Find where the given text appears and provide that cell's center as (X, Y) coordinate. 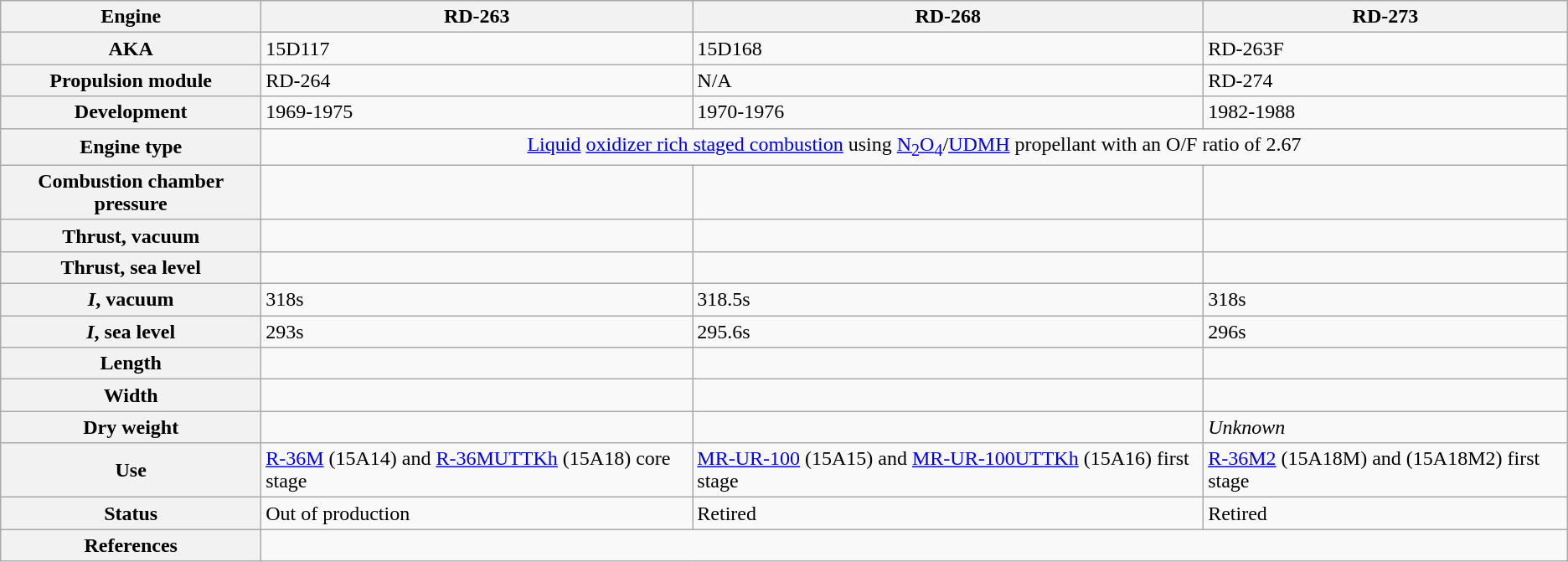
296s (1385, 332)
Width (131, 395)
Unknown (1385, 427)
293s (477, 332)
Status (131, 513)
Use (131, 471)
Length (131, 363)
Out of production (477, 513)
AKA (131, 49)
R-36M (15А14) and R-36MUTTKh (15A18) core stage (477, 471)
Thrust, sea level (131, 267)
15D117 (477, 49)
1969-1975 (477, 112)
MR-UR-100 (15А15) and MR-UR-100UTTKh (15A16) first stage (948, 471)
References (131, 545)
N/A (948, 80)
Liquid oxidizer rich staged combustion using N2O4/UDMH propellant with an O/F ratio of 2.67 (915, 147)
15D168 (948, 49)
RD-263F (1385, 49)
RD-263 (477, 17)
1970-1976 (948, 112)
RD-274 (1385, 80)
Development (131, 112)
Engine (131, 17)
318.5s (948, 300)
Dry weight (131, 427)
RD-268 (948, 17)
RD-273 (1385, 17)
RD-264 (477, 80)
I, vacuum (131, 300)
1982-1988 (1385, 112)
Thrust, vacuum (131, 235)
Engine type (131, 147)
R-36M2 (15A18M) and (15A18M2) first stage (1385, 471)
I, sea level (131, 332)
Combustion chamber pressure (131, 193)
295.6s (948, 332)
Propulsion module (131, 80)
